For the text-containing cell, return its midpoint in [X, Y] coordinate format. 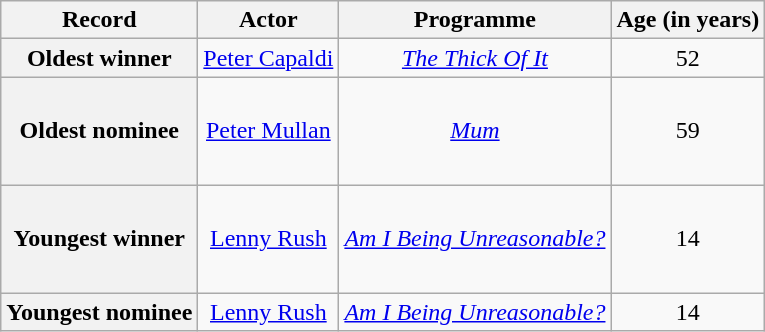
Youngest winner [100, 239]
Peter Capaldi [268, 58]
Oldest winner [100, 58]
Peter Mullan [268, 131]
52 [688, 58]
The Thick Of It [475, 58]
Actor [268, 20]
59 [688, 131]
Mum [475, 131]
Oldest nominee [100, 131]
Programme [475, 20]
Age (in years) [688, 20]
Youngest nominee [100, 312]
Record [100, 20]
